Search for the cell housing the specified text and yield its (x, y) center coordinate. 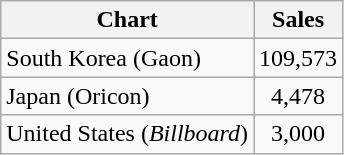
United States (Billboard) (128, 134)
Japan (Oricon) (128, 96)
Chart (128, 20)
4,478 (298, 96)
3,000 (298, 134)
South Korea (Gaon) (128, 58)
Sales (298, 20)
109,573 (298, 58)
